Find where the given text appears and provide that cell's center as [X, Y] coordinate. 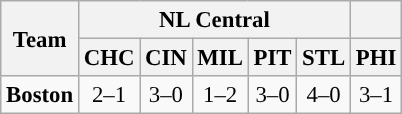
STL [324, 58]
3–1 [376, 95]
2–1 [108, 95]
NL Central [214, 20]
Team [40, 38]
4–0 [324, 95]
PIT [272, 58]
CHC [108, 58]
CIN [166, 58]
MIL [220, 58]
Boston [40, 95]
PHI [376, 58]
1–2 [220, 95]
